Search for the cell housing the specified text and yield its (x, y) center coordinate. 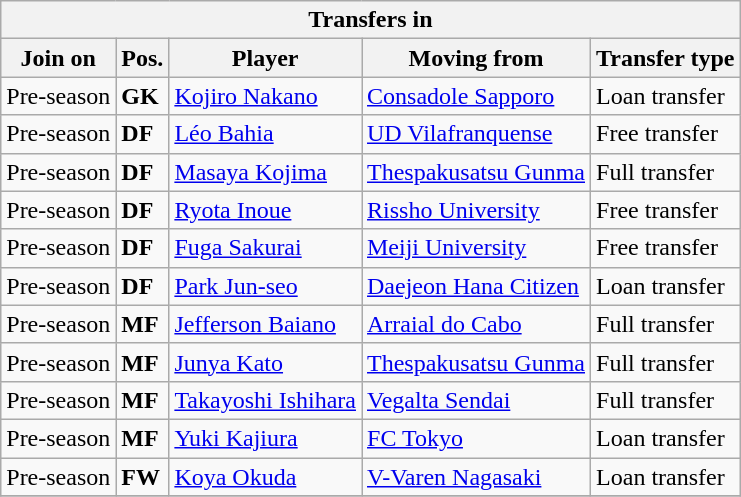
Player (266, 58)
Transfer type (666, 58)
Park Jun-seo (266, 286)
Transfers in (370, 20)
Arraial do Cabo (476, 324)
Jefferson Baiano (266, 324)
Yuki Kajiura (266, 438)
Vegalta Sendai (476, 400)
FC Tokyo (476, 438)
Léo Bahia (266, 134)
Consadole Sapporo (476, 96)
Join on (58, 58)
FW (142, 477)
Ryota Inoue (266, 210)
Meiji University (476, 248)
Kojiro Nakano (266, 96)
V-Varen Nagasaki (476, 477)
Masaya Kojima (266, 172)
Takayoshi Ishihara (266, 400)
UD Vilafranquense (476, 134)
Moving from (476, 58)
Rissho University (476, 210)
Koya Okuda (266, 477)
Fuga Sakurai (266, 248)
Pos. (142, 58)
Junya Kato (266, 362)
Daejeon Hana Citizen (476, 286)
GK (142, 96)
